Return the [x, y] coordinate for the center point of the cell that contains the specified text.  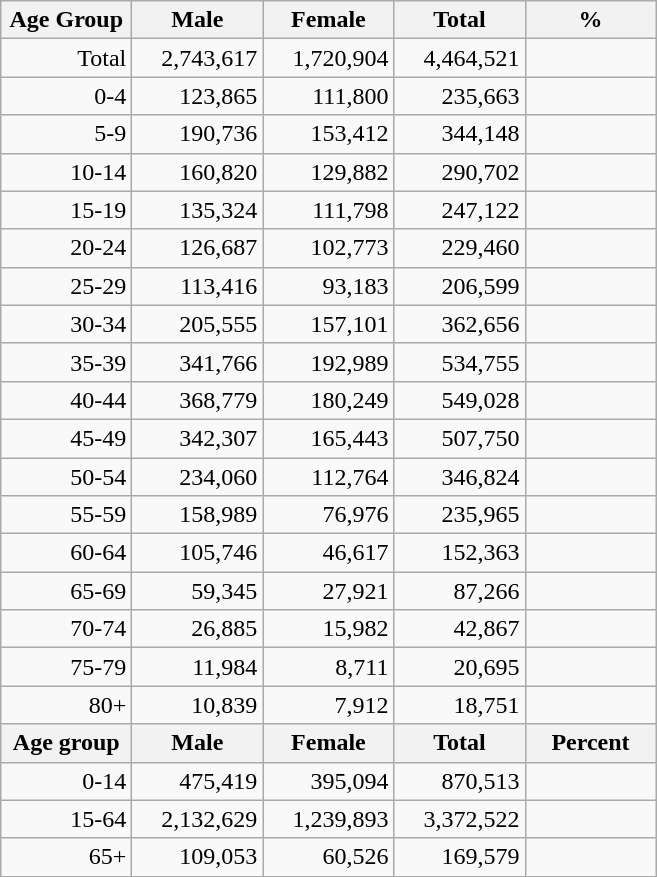
27,921 [328, 591]
192,989 [328, 362]
60-64 [66, 553]
20,695 [460, 667]
123,865 [198, 96]
3,372,522 [460, 819]
% [590, 20]
126,687 [198, 248]
113,416 [198, 286]
475,419 [198, 781]
25-29 [66, 286]
870,513 [460, 781]
0-4 [66, 96]
105,746 [198, 553]
18,751 [460, 705]
206,599 [460, 286]
534,755 [460, 362]
109,053 [198, 857]
50-54 [66, 477]
75-79 [66, 667]
Age Group [66, 20]
Percent [590, 743]
2,132,629 [198, 819]
111,800 [328, 96]
15,982 [328, 629]
234,060 [198, 477]
1,720,904 [328, 58]
129,882 [328, 172]
111,798 [328, 210]
76,976 [328, 515]
10-14 [66, 172]
70-74 [66, 629]
15-64 [66, 819]
235,965 [460, 515]
1,239,893 [328, 819]
160,820 [198, 172]
190,736 [198, 134]
46,617 [328, 553]
59,345 [198, 591]
549,028 [460, 400]
102,773 [328, 248]
7,912 [328, 705]
60,526 [328, 857]
342,307 [198, 438]
26,885 [198, 629]
87,266 [460, 591]
341,766 [198, 362]
20-24 [66, 248]
112,764 [328, 477]
235,663 [460, 96]
2,743,617 [198, 58]
5-9 [66, 134]
395,094 [328, 781]
8,711 [328, 667]
80+ [66, 705]
368,779 [198, 400]
135,324 [198, 210]
40-44 [66, 400]
229,460 [460, 248]
45-49 [66, 438]
344,148 [460, 134]
11,984 [198, 667]
157,101 [328, 324]
4,464,521 [460, 58]
180,249 [328, 400]
290,702 [460, 172]
93,183 [328, 286]
65+ [66, 857]
362,656 [460, 324]
65-69 [66, 591]
346,824 [460, 477]
205,555 [198, 324]
35-39 [66, 362]
153,412 [328, 134]
507,750 [460, 438]
152,363 [460, 553]
247,122 [460, 210]
Age group [66, 743]
0-14 [66, 781]
158,989 [198, 515]
165,443 [328, 438]
169,579 [460, 857]
55-59 [66, 515]
30-34 [66, 324]
42,867 [460, 629]
10,839 [198, 705]
15-19 [66, 210]
